Return (X, Y) of the center of cell containing provided text 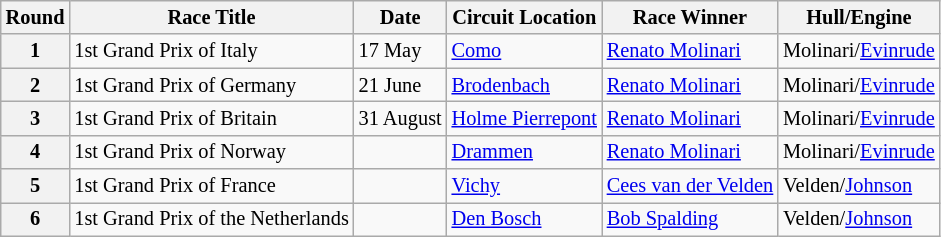
1 (36, 51)
1st Grand Prix of Italy (211, 51)
1st Grand Prix of France (211, 186)
Round (36, 17)
1st Grand Prix of Norway (211, 152)
Hull/Engine (858, 17)
21 June (400, 85)
1st Grand Prix of Britain (211, 118)
Den Bosch (524, 219)
4 (36, 152)
Circuit Location (524, 17)
6 (36, 219)
5 (36, 186)
3 (36, 118)
1st Grand Prix of the Netherlands (211, 219)
31 August (400, 118)
Como (524, 51)
Brodenbach (524, 85)
Drammen (524, 152)
2 (36, 85)
Vichy (524, 186)
Bob Spalding (690, 219)
Cees van der Velden (690, 186)
Race Title (211, 17)
1st Grand Prix of Germany (211, 85)
Date (400, 17)
17 May (400, 51)
Holme Pierrepont (524, 118)
Race Winner (690, 17)
